For the text-containing cell, return its midpoint in [x, y] coordinate format. 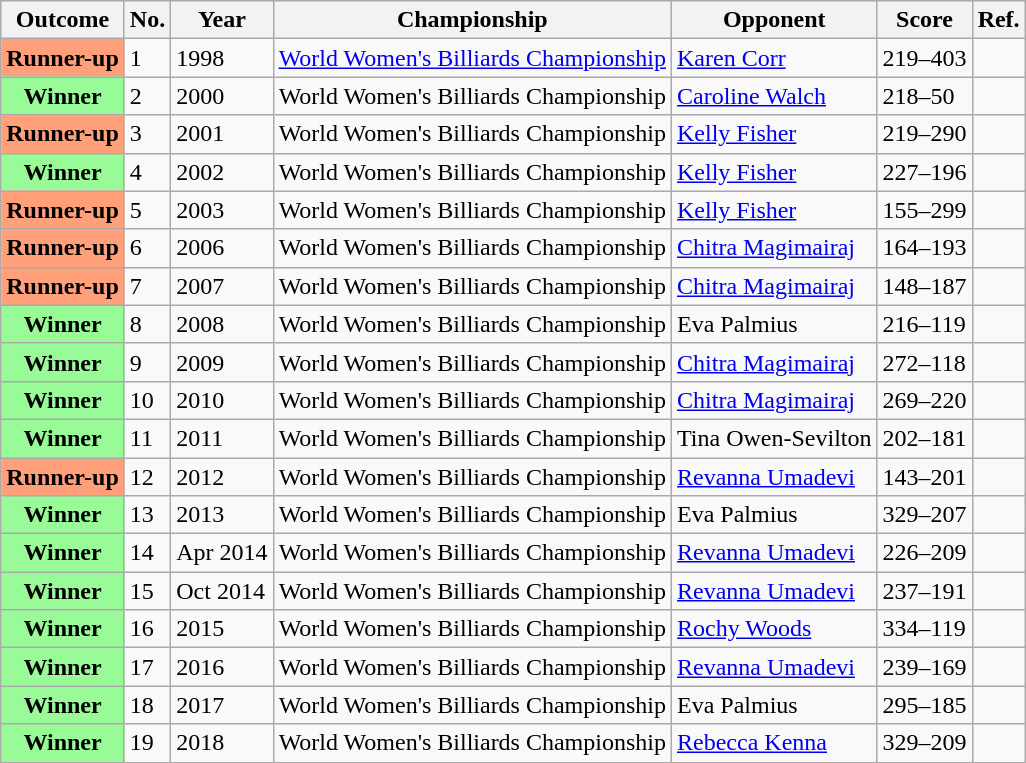
237–191 [924, 591]
218–50 [924, 96]
219–403 [924, 58]
11 [147, 438]
12 [147, 477]
Rochy Woods [775, 629]
2002 [222, 172]
Year [222, 20]
2017 [222, 705]
164–193 [924, 248]
2012 [222, 477]
Score [924, 20]
2011 [222, 438]
2000 [222, 96]
8 [147, 324]
202–181 [924, 438]
2015 [222, 629]
2018 [222, 743]
2013 [222, 515]
148–187 [924, 286]
16 [147, 629]
329–207 [924, 515]
Rebecca Kenna [775, 743]
143–201 [924, 477]
2008 [222, 324]
155–299 [924, 210]
227–196 [924, 172]
17 [147, 667]
Tina Owen-Sevilton [775, 438]
1 [147, 58]
18 [147, 705]
2009 [222, 362]
4 [147, 172]
Oct 2014 [222, 591]
6 [147, 248]
226–209 [924, 553]
19 [147, 743]
239–169 [924, 667]
Caroline Walch [775, 96]
334–119 [924, 629]
Championship [472, 20]
No. [147, 20]
7 [147, 286]
Ref. [998, 20]
15 [147, 591]
14 [147, 553]
2003 [222, 210]
2016 [222, 667]
2007 [222, 286]
2001 [222, 134]
269–220 [924, 400]
329–209 [924, 743]
2006 [222, 248]
272–118 [924, 362]
13 [147, 515]
295–185 [924, 705]
10 [147, 400]
Karen Corr [775, 58]
3 [147, 134]
5 [147, 210]
9 [147, 362]
1998 [222, 58]
216–119 [924, 324]
219–290 [924, 134]
Apr 2014 [222, 553]
Opponent [775, 20]
Outcome [63, 20]
2010 [222, 400]
2 [147, 96]
